Scan for the cell matching the given text and deliver its [X, Y] coordinate at center. 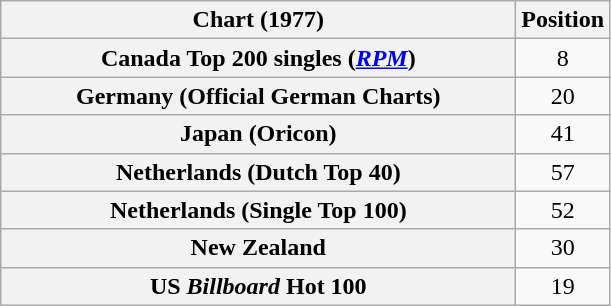
Netherlands (Single Top 100) [258, 210]
19 [563, 286]
41 [563, 134]
Canada Top 200 singles (RPM) [258, 58]
New Zealand [258, 248]
Netherlands (Dutch Top 40) [258, 172]
8 [563, 58]
Germany (Official German Charts) [258, 96]
52 [563, 210]
US Billboard Hot 100 [258, 286]
Chart (1977) [258, 20]
57 [563, 172]
Japan (Oricon) [258, 134]
Position [563, 20]
30 [563, 248]
20 [563, 96]
